Provide the (X, Y) coordinate of the cell's center where the given text is located.  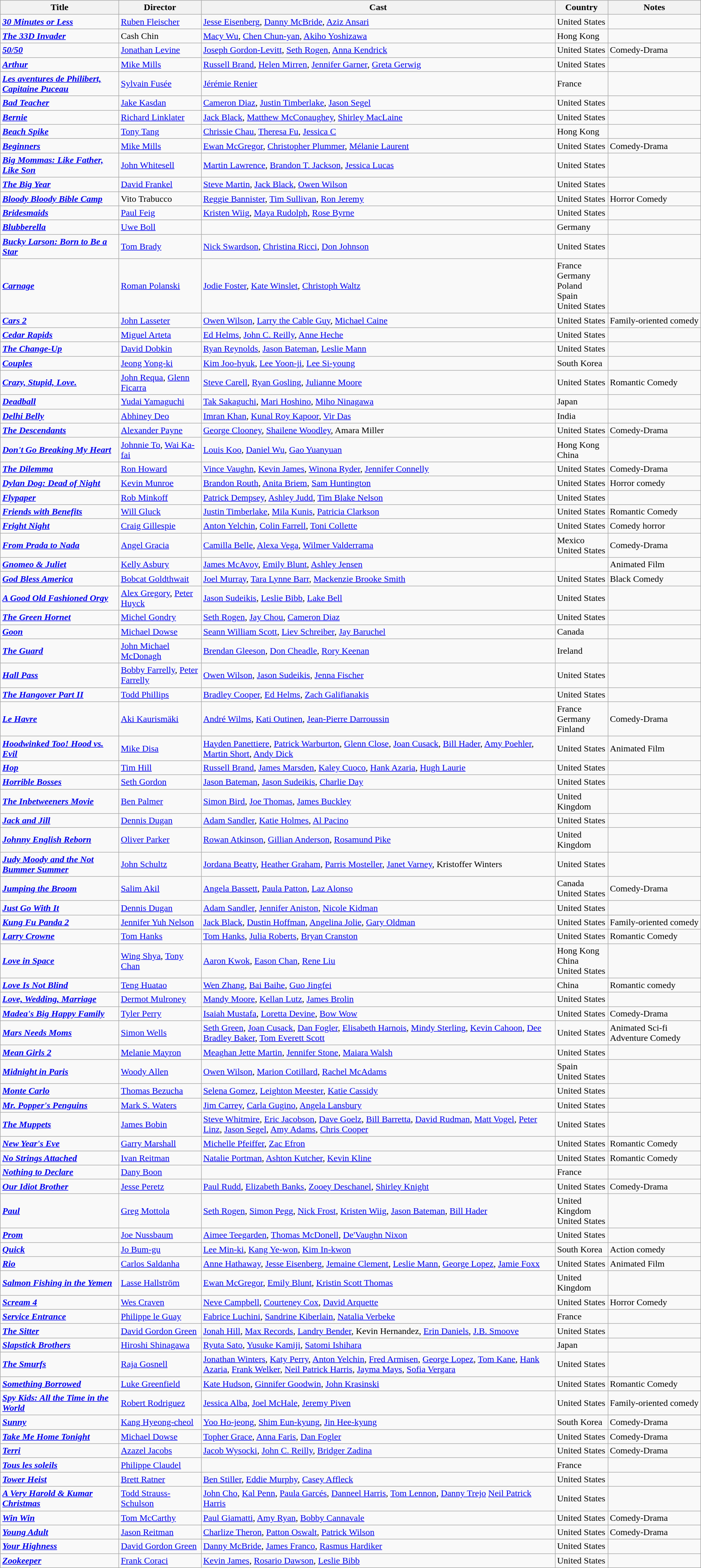
Bucky Larson: Born to Be a Star (60, 246)
Topher Grace, Anna Faris, Dan Fogler (378, 1437)
United KingdomUnited States (581, 1211)
Dermot Mulroney (160, 999)
Action comedy (654, 1249)
Carnage (60, 286)
Aki Kaurismäki (160, 719)
Ewan McGregor, Emily Blunt, Kristin Scott Thomas (378, 1283)
Ryuta Sato, Yusuke Kamiji, Satomi Ishihara (378, 1345)
Jason Sudeikis, Leslie Bibb, Lake Bell (378, 598)
Abhiney Deo (160, 416)
Tower Heist (60, 1479)
Title (60, 7)
Miguel Arteta (160, 335)
Frank Coraci (160, 1561)
Terri (60, 1451)
Oliver Parker (160, 840)
Don't Go Breaking My Heart (60, 449)
Chrissie Chau, Theresa Fu, Jessica C (378, 131)
Rio (60, 1264)
Seth Rogen, Simon Pegg, Nick Frost, Kristen Wiig, Jason Bateman, Bill Hader (378, 1211)
Goon (60, 632)
Angela Bassett, Paula Patton, Laz Alonso (378, 889)
John Schultz (160, 864)
Black Comedy (654, 579)
God Bless America (60, 579)
Mike Disa (160, 748)
MexicoUnited States (581, 545)
30 Minutes or Less (60, 22)
Midnight in Paris (60, 1072)
Neve Campbell, Courteney Cox, David Arquette (378, 1302)
Slapstick Brothers (60, 1345)
Our Idiot Brother (60, 1186)
James Bobin (160, 1125)
Adam Sandler, Katie Holmes, Al Pacino (378, 821)
John Lasseter (160, 320)
The Guard (60, 651)
FranceGermanyPolandSpainUnited States (581, 286)
Jesse Peretz (160, 1186)
Hoodwinked Too! Hood vs. Evil (60, 748)
Vito Trabucco (160, 199)
Bridesmaids (60, 213)
Paul Rudd, Elizabeth Banks, Zooey Deschanel, Shirley Knight (378, 1186)
Will Gluck (160, 512)
Joel Murray, Tara Lynne Barr, Mackenzie Brooke Smith (378, 579)
David Dobkin (160, 349)
Notes (654, 7)
Gnomeo & Juliet (60, 565)
Fright Night (60, 526)
No Strings Attached (60, 1158)
Dany Boon (160, 1172)
Seth Green, Joan Cusack, Dan Fogler, Elisabeth Harnois, Mindy Sterling, Kevin Cahoon, Dee Bradley Baker, Tom Everett Scott (378, 1033)
Nothing to Declare (60, 1172)
Rob Minkoff (160, 498)
Bernie (60, 117)
Ruben Fleischer (160, 22)
Judy Moody and the Not Bummer Summer (60, 864)
Kate Hudson, Ginnifer Goodwin, John Krasinski (378, 1383)
Jonah Hill, Max Records, Landry Bender, Kevin Hernandez, Erin Daniels, J.B. Smoove (378, 1331)
Kevin Munroe (160, 483)
Brendan Gleeson, Don Cheadle, Rory Keenan (378, 651)
Richard Linklater (160, 117)
Paul Giamatti, Amy Ryan, Bobby Cannavale (378, 1518)
Todd Phillips (160, 695)
Something Borrowed (60, 1383)
Nick Swardson, Christina Ricci, Don Johnson (378, 246)
A Very Harold & Kumar Christmas (60, 1498)
Tom Brady (160, 246)
Wen Zhang, Bai Baihe, Guo Jingfei (378, 985)
Jake Kasdan (160, 103)
Cameron Diaz, Justin Timberlake, Jason Segel (378, 103)
Joe Nussbaum (160, 1235)
Seann William Scott, Liev Schreiber, Jay Baruchel (378, 632)
Luke Greenfield (160, 1383)
Germany (581, 227)
David Frankel (160, 184)
Alex Gregory, Peter Huyck (160, 598)
The Hangover Part II (60, 695)
Jim Carrey, Carla Gugino, Angela Lansbury (378, 1105)
Kevin James, Rosario Dawson, Leslie Bibb (378, 1561)
Love Is Not Blind (60, 985)
Les aventures de Philibert, Capitaine Puceau (60, 84)
Your Highness (60, 1546)
Woody Allen (160, 1072)
Kim Joo-hyuk, Lee Yoon-ji, Lee Si-young (378, 363)
Simon Wells (160, 1033)
Patrick Dempsey, Ashley Judd, Tim Blake Nelson (378, 498)
Kang Hyeong-cheol (160, 1422)
Craig Gillespie (160, 526)
John Requa, Glenn Ficarra (160, 383)
China (581, 985)
Love in Space (60, 961)
Azazel Jacobs (160, 1451)
CanadaUnited States (581, 889)
Todd Strauss-Schulson (160, 1498)
Jonathan Levine (160, 50)
Kung Fu Panda 2 (60, 922)
Ed Helms, John C. Reilly, Anne Heche (378, 335)
Seth Rogen, Jay Chou, Cameron Diaz (378, 617)
Macy Wu, Chen Chun-yan, Akiho Yoshizawa (378, 36)
Dylan Dog: Dead of Night (60, 483)
Yoo Ho-jeong, Shim Eun-kyung, Jin Hee-kyung (378, 1422)
Hiroshi Shinagawa (160, 1345)
Ben Stiller, Eddie Murphy, Casey Affleck (378, 1479)
The Change-Up (60, 349)
Tim Hill (160, 768)
Tous les soleils (60, 1465)
Beginners (60, 146)
Tom Hanks (160, 936)
The Smurfs (60, 1364)
Sunny (60, 1422)
Camilla Belle, Alexa Vega, Wilmer Valderrama (378, 545)
Arthur (60, 64)
Friends with Benefits (60, 512)
John Whitesell (160, 165)
Paul Feig (160, 213)
Scream 4 (60, 1302)
Mandy Moore, Kellan Lutz, James Brolin (378, 999)
Simon Bird, Joe Thomas, James Buckley (378, 801)
Ireland (581, 651)
The 33D Invader (60, 36)
A Good Old Fashioned Orgy (60, 598)
Imran Khan, Kunal Roy Kapoor, Vir Das (378, 416)
Deadball (60, 402)
The Inbetweeners Movie (60, 801)
Zookeeper (60, 1561)
Tony Tang (160, 131)
The Big Year (60, 184)
Lee Min-ki, Kang Ye-won, Kim In-kwon (378, 1249)
Service Entrance (60, 1316)
John Michael McDonagh (160, 651)
James McAvoy, Emily Blunt, Ashley Jensen (378, 565)
Jack Black, Dustin Hoffman, Angelina Jolie, Gary Oldman (378, 922)
Ron Howard (160, 469)
Ivan Reitman (160, 1158)
The Dilemma (60, 469)
Yudai Yamaguchi (160, 402)
Joseph Gordon-Levitt, Seth Rogen, Anna Kendrick (378, 50)
Larry Crowne (60, 936)
Jason Reitman (160, 1532)
Bloody Bloody Bible Camp (60, 199)
Uwe Boll (160, 227)
Justin Timberlake, Mila Kunis, Patricia Clarkson (378, 512)
Cash Chin (160, 36)
Crazy, Stupid, Love. (60, 383)
Charlize Theron, Patton Oswalt, Patrick Wilson (378, 1532)
Michelle Pfeiffer, Zac Efron (378, 1144)
Philippe Claudel (160, 1465)
Russell Brand, Helen Mirren, Jennifer Garner, Greta Gerwig (378, 64)
Cedar Rapids (60, 335)
Russell Brand, James Marsden, Kaley Cuoco, Hank Azaria, Hugh Laurie (378, 768)
Reggie Bannister, Tim Sullivan, Ron Jeremy (378, 199)
Aimee Teegarden, Thomas McDonell, De'Vaughn Nixon (378, 1235)
The Green Hornet (60, 617)
Natalie Portman, Ashton Kutcher, Kevin Kline (378, 1158)
Bobby Farrelly, Peter Farrelly (160, 675)
Jodie Foster, Kate Winslet, Christoph Waltz (378, 286)
Couples (60, 363)
Sylvain Fusée (160, 84)
Tak Sakaguchi, Mari Hoshino, Miho Ninagawa (378, 402)
Quick (60, 1249)
Hayden Panettiere, Patrick Warburton, Glenn Close, Joan Cusack, Bill Hader, Amy Poehler, Martin Short, Andy Dick (378, 748)
Horror comedy (654, 483)
Director (160, 7)
Anne Hathaway, Jesse Eisenberg, Jemaine Clement, Leslie Mann, George Lopez, Jamie Foxx (378, 1264)
Hall Pass (60, 675)
Win Win (60, 1518)
Philippe le Guay (160, 1316)
Roman Polanski (160, 286)
The Sitter (60, 1331)
Comedy horror (654, 526)
Anton Yelchin, Colin Farrell, Toni Collette (378, 526)
Paul (60, 1211)
Mr. Popper's Penguins (60, 1105)
Jack Black, Matthew McConaughey, Shirley MacLaine (378, 117)
Canada (581, 632)
Madea's Big Happy Family (60, 1014)
Bobcat Goldthwait (160, 579)
New Year's Eve (60, 1144)
Brett Ratner (160, 1479)
Selena Gomez, Leighton Meester, Katie Cassidy (378, 1091)
Cars 2 (60, 320)
Jesse Eisenberg, Danny McBride, Aziz Ansari (378, 22)
Jo Bum-gu (160, 1249)
Louis Koo, Daniel Wu, Gao Yuanyuan (378, 449)
Owen Wilson, Jason Sudeikis, Jenna Fischer (378, 675)
Tom McCarthy (160, 1518)
Aaron Kwok, Eason Chan, Rene Liu (378, 961)
Jordana Beatty, Heather Graham, Parris Mosteller, Janet Varney, Kristoffer Winters (378, 864)
Delhi Belly (60, 416)
Tyler Perry (160, 1014)
Jumping the Broom (60, 889)
Take Me Home Tonight (60, 1437)
André Wilms, Kati Outinen, Jean-Pierre Darroussin (378, 719)
Lasse Hallström (160, 1283)
Angel Gracia (160, 545)
John Cho, Kal Penn, Paula Garcés, Danneel Harris, Tom Lennon, Danny Trejo Neil Patrick Harris (378, 1498)
Seth Gordon (160, 782)
Jack and Jill (60, 821)
Johnnie To, Wai Ka-fai (160, 449)
Ewan McGregor, Christopher Plummer, Mélanie Laurent (378, 146)
Le Havre (60, 719)
Prom (60, 1235)
Vince Vaughn, Kevin James, Winona Ryder, Jennifer Connelly (378, 469)
Tom Hanks, Julia Roberts, Bryan Cranston (378, 936)
Raja Gosnell (160, 1364)
Martin Lawrence, Brandon T. Jackson, Jessica Lucas (378, 165)
Fabrice Luchini, Sandrine Kiberlain, Natalia Verbeke (378, 1316)
Young Adult (60, 1532)
SpainUnited States (581, 1072)
Flypaper (60, 498)
Wes Craven (160, 1302)
Jennifer Yuh Nelson (160, 922)
Thomas Bezucha (160, 1091)
Blubberella (60, 227)
Hong KongChinaUnited States (581, 961)
Big Mommas: Like Father, Like Son (60, 165)
Cast (378, 7)
Alexander Payne (160, 430)
From Prada to Nada (60, 545)
Salim Akil (160, 889)
Wing Shya, Tony Chan (160, 961)
Adam Sandler, Jennifer Aniston, Nicole Kidman (378, 908)
Salmon Fishing in the Yemen (60, 1283)
Spy Kids: All the Time in the World (60, 1403)
Mark S. Waters (160, 1105)
Steve Whitmire, Eric Jacobson, Dave Goelz, Bill Barretta, David Rudman, Matt Vogel, Peter Linz, Jason Segel, Amy Adams, Chris Cooper (378, 1125)
Teng Huatao (160, 985)
Steve Carell, Ryan Gosling, Julianne Moore (378, 383)
Owen Wilson, Marion Cotillard, Rachel McAdams (378, 1072)
Beach Spike (60, 131)
Meaghan Jette Martin, Jennifer Stone, Maiara Walsh (378, 1052)
Steve Martin, Jack Black, Owen Wilson (378, 184)
The Muppets (60, 1125)
Ben Palmer (160, 801)
Robert Rodriguez (160, 1403)
Jessica Alba, Joel McHale, Jeremy Piven (378, 1403)
Horrible Bosses (60, 782)
Animated Sci-fi Adventure Comedy (654, 1033)
Owen Wilson, Larry the Cable Guy, Michael Caine (378, 320)
Jérémie Renier (378, 84)
FranceGermanyFinland (581, 719)
Just Go With It (60, 908)
50/50 (60, 50)
Country (581, 7)
Greg Mottola (160, 1211)
Carlos Saldanha (160, 1264)
Michel Gondry (160, 617)
Hop (60, 768)
Mean Girls 2 (60, 1052)
Monte Carlo (60, 1091)
Mars Needs Moms (60, 1033)
Romantic comedy (654, 985)
India (581, 416)
Bad Teacher (60, 103)
Jeong Yong-ki (160, 363)
Isaiah Mustafa, Loretta Devine, Bow Wow (378, 1014)
Jason Bateman, Jason Sudeikis, Charlie Day (378, 782)
Kelly Asbury (160, 565)
Melanie Mayron (160, 1052)
Kristen Wiig, Maya Rudolph, Rose Byrne (378, 213)
The Descendants (60, 430)
Brandon Routh, Anita Briem, Sam Huntington (378, 483)
Bradley Cooper, Ed Helms, Zach Galifianakis (378, 695)
Jacob Wysocki, John C. Reilly, Bridger Zadina (378, 1451)
Danny McBride, James Franco, Rasmus Hardiker (378, 1546)
Love, Wedding, Marriage (60, 999)
Hong KongChina (581, 449)
Ryan Reynolds, Jason Bateman, Leslie Mann (378, 349)
Rowan Atkinson, Gillian Anderson, Rosamund Pike (378, 840)
George Clooney, Shailene Woodley, Amara Miller (378, 430)
Johnny English Reborn (60, 840)
Garry Marshall (160, 1144)
